Search for the cell housing the specified text and yield its [X, Y] center coordinate. 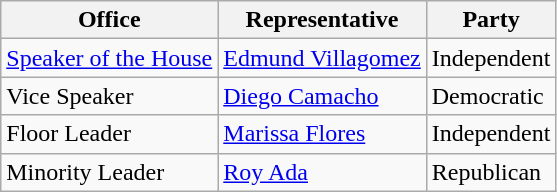
Party [491, 20]
Diego Camacho [322, 96]
Democratic [491, 96]
Edmund Villagomez [322, 58]
Floor Leader [110, 134]
Representative [322, 20]
Roy Ada [322, 172]
Marissa Flores [322, 134]
Office [110, 20]
Speaker of the House [110, 58]
Vice Speaker [110, 96]
Republican [491, 172]
Minority Leader [110, 172]
